Pinpoint the cell where the given text exists, returning its (X, Y) midpoint coordinate. 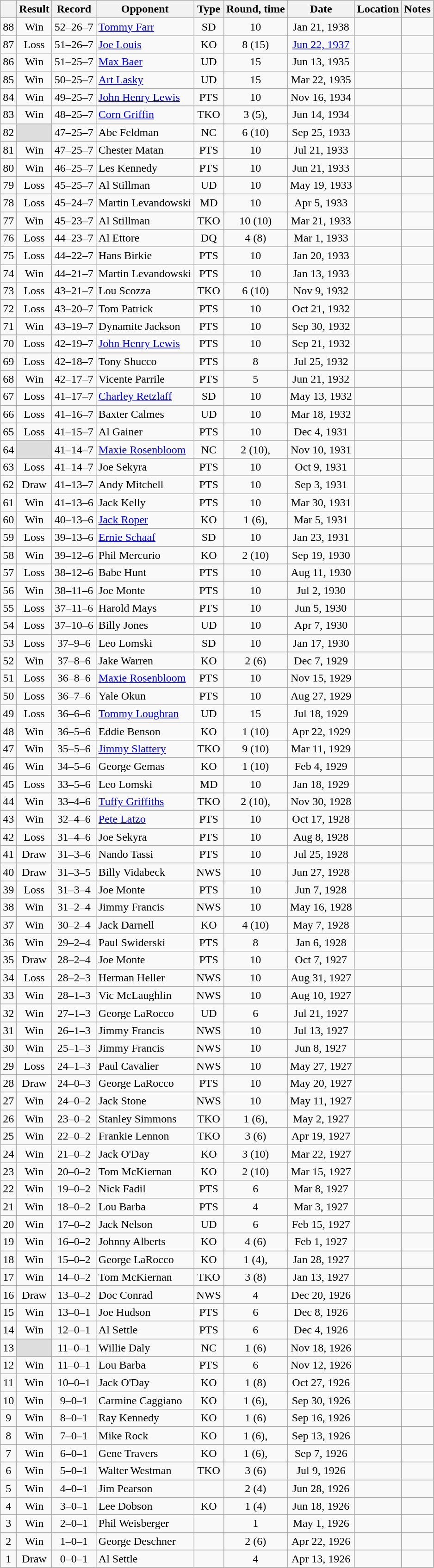
1–0–1 (74, 1541)
46–25–7 (74, 167)
83 (8, 115)
44 (8, 802)
Vicente Parrile (145, 379)
Jul 2, 1930 (321, 590)
51–25–7 (74, 62)
51 (8, 678)
Jake Warren (145, 661)
19 (8, 1242)
Feb 15, 1927 (321, 1224)
Type (209, 9)
Ernie Schaaf (145, 538)
16 (8, 1295)
Apr 19, 1927 (321, 1136)
40 (8, 872)
Jun 18, 1926 (321, 1506)
28–2–3 (74, 978)
13 (8, 1348)
Nov 10, 1931 (321, 449)
Jul 25, 1928 (321, 855)
43–21–7 (74, 291)
53 (8, 643)
Vic McLaughlin (145, 995)
Nov 9, 1932 (321, 291)
31 (8, 1030)
Billy Vidabeck (145, 872)
7–0–1 (74, 1436)
Phil Mercurio (145, 555)
Sep 13, 1926 (321, 1436)
76 (8, 238)
May 16, 1928 (321, 907)
Herman Heller (145, 978)
43–19–7 (74, 326)
23–0–2 (74, 1119)
Jack Stone (145, 1101)
37–10–6 (74, 626)
24–0–2 (74, 1101)
Nov 16, 1934 (321, 97)
Jack Darnell (145, 925)
Dynamite Jackson (145, 326)
45 (8, 784)
46 (8, 766)
Mar 22, 1935 (321, 80)
May 1, 1926 (321, 1524)
7 (8, 1453)
22–0–2 (74, 1136)
82 (8, 132)
Carmine Caggiano (145, 1401)
May 27, 1927 (321, 1066)
Feb 4, 1929 (321, 766)
54 (8, 626)
29 (8, 1066)
35–5–6 (74, 749)
Nando Tassi (145, 855)
Mar 15, 1927 (321, 1171)
49–25–7 (74, 97)
2 (8, 1541)
49 (8, 713)
Sep 19, 1930 (321, 555)
Phil Weisberger (145, 1524)
Record (74, 9)
Aug 27, 1929 (321, 696)
19–0–2 (74, 1189)
Yale Okun (145, 696)
Hans Birkie (145, 256)
Mar 1, 1933 (321, 238)
Joe Hudson (145, 1312)
Dec 7, 1929 (321, 661)
Opponent (145, 9)
59 (8, 538)
69 (8, 361)
44–21–7 (74, 273)
DQ (209, 238)
Mar 30, 1931 (321, 502)
64 (8, 449)
Aug 31, 1927 (321, 978)
37–9–6 (74, 643)
Billy Jones (145, 626)
Aug 8, 1928 (321, 837)
36–8–6 (74, 678)
Sep 25, 1933 (321, 132)
Walter Westman (145, 1471)
20 (8, 1224)
0–0–1 (74, 1559)
Max Baer (145, 62)
Mar 22, 1927 (321, 1154)
79 (8, 185)
41–16–7 (74, 414)
67 (8, 397)
Jack Kelly (145, 502)
31–3–4 (74, 890)
40–13–6 (74, 520)
78 (8, 203)
Tommy Farr (145, 27)
39 (8, 890)
3 (8) (255, 1277)
48–25–7 (74, 115)
Harold Mays (145, 608)
Apr 7, 1930 (321, 626)
42–19–7 (74, 344)
43–20–7 (74, 309)
Johnny Alberts (145, 1242)
58 (8, 555)
28–2–4 (74, 960)
72 (8, 309)
73 (8, 291)
9 (8, 1418)
31–3–6 (74, 855)
Oct 21, 1932 (321, 309)
1 (4), (255, 1259)
Sep 21, 1932 (321, 344)
Lee Dobson (145, 1506)
Baxter Calmes (145, 414)
Jun 7, 1928 (321, 890)
12–0–1 (74, 1330)
24–0–3 (74, 1084)
Doc Conrad (145, 1295)
38 (8, 907)
5–0–1 (74, 1471)
12 (8, 1365)
Jan 6, 1928 (321, 942)
50 (8, 696)
3 (8, 1524)
26 (8, 1119)
4–0–1 (74, 1488)
13–0–1 (74, 1312)
37–8–6 (74, 661)
29–2–4 (74, 942)
Sep 30, 1926 (321, 1401)
39–13–6 (74, 538)
14–0–2 (74, 1277)
Willie Daly (145, 1348)
14 (8, 1330)
Dec 4, 1926 (321, 1330)
Jun 21, 1932 (321, 379)
Sep 3, 1931 (321, 484)
61 (8, 502)
Jul 18, 1929 (321, 713)
Jul 25, 1932 (321, 361)
36–6–6 (74, 713)
Art Lasky (145, 80)
Charley Retzlaff (145, 397)
22 (8, 1189)
Les Kennedy (145, 167)
21 (8, 1207)
27 (8, 1101)
Tuffy Griffiths (145, 802)
Sep 30, 1932 (321, 326)
Round, time (255, 9)
36–5–6 (74, 731)
75 (8, 256)
Date (321, 9)
Jun 21, 1933 (321, 167)
Mar 8, 1927 (321, 1189)
47 (8, 749)
18 (8, 1259)
Jan 13, 1927 (321, 1277)
80 (8, 167)
34 (8, 978)
Dec 20, 1926 (321, 1295)
Jan 23, 1931 (321, 538)
44–22–7 (74, 256)
26–1–3 (74, 1030)
20–0–2 (74, 1171)
65 (8, 432)
Jul 21, 1927 (321, 1013)
86 (8, 62)
38–12–6 (74, 573)
15–0–2 (74, 1259)
Notes (417, 9)
George Gemas (145, 766)
37–11–6 (74, 608)
66 (8, 414)
Apr 13, 1926 (321, 1559)
25 (8, 1136)
Sep 16, 1926 (321, 1418)
Aug 10, 1927 (321, 995)
Jan 18, 1929 (321, 784)
Jun 14, 1934 (321, 115)
41–13–6 (74, 502)
2–0–1 (74, 1524)
Jimmy Slattery (145, 749)
70 (8, 344)
31–4–6 (74, 837)
Oct 7, 1927 (321, 960)
Jack Roper (145, 520)
Result (34, 9)
Mar 5, 1931 (321, 520)
Frankie Lennon (145, 1136)
88 (8, 27)
Gene Travers (145, 1453)
George Deschner (145, 1541)
52 (8, 661)
Jan 13, 1933 (321, 273)
41–17–7 (74, 397)
60 (8, 520)
Jan 28, 1927 (321, 1259)
Al Ettore (145, 238)
Jan 20, 1933 (321, 256)
63 (8, 467)
Dec 4, 1931 (321, 432)
31–3–5 (74, 872)
18–0–2 (74, 1207)
32–4–6 (74, 819)
Mar 11, 1929 (321, 749)
71 (8, 326)
4 (6) (255, 1242)
11 (8, 1383)
May 13, 1932 (321, 397)
42 (8, 837)
Eddie Benson (145, 731)
Jim Pearson (145, 1488)
36 (8, 942)
31–2–4 (74, 907)
42–17–7 (74, 379)
Sep 7, 1926 (321, 1453)
17–0–2 (74, 1224)
10 (10) (255, 221)
21–0–2 (74, 1154)
48 (8, 731)
Jack Nelson (145, 1224)
42–18–7 (74, 361)
Jul 21, 1933 (321, 150)
Apr 22, 1929 (321, 731)
16–0–2 (74, 1242)
Ray Kennedy (145, 1418)
30–2–4 (74, 925)
Pete Latzo (145, 819)
1 (4) (255, 1506)
Tom Patrick (145, 309)
Paul Swiderski (145, 942)
Jun 28, 1926 (321, 1488)
2 (4) (255, 1488)
3 (5), (255, 115)
56 (8, 590)
28–1–3 (74, 995)
Location (378, 9)
Babe Hunt (145, 573)
13–0–2 (74, 1295)
27–1–3 (74, 1013)
Mike Rock (145, 1436)
Jan 21, 1938 (321, 27)
33–5–6 (74, 784)
Oct 27, 1926 (321, 1383)
Jun 27, 1928 (321, 872)
45–24–7 (74, 203)
Apr 22, 1926 (321, 1541)
38–11–6 (74, 590)
May 11, 1927 (321, 1101)
Joe Louis (145, 44)
62 (8, 484)
Tommy Loughran (145, 713)
May 7, 1928 (321, 925)
9 (10) (255, 749)
84 (8, 97)
Oct 9, 1931 (321, 467)
Al Gainer (145, 432)
3 (10) (255, 1154)
35 (8, 960)
Nov 12, 1926 (321, 1365)
Dec 8, 1926 (321, 1312)
Jan 17, 1930 (321, 643)
51–26–7 (74, 44)
May 19, 1933 (321, 185)
Mar 18, 1932 (321, 414)
23 (8, 1171)
41–13–7 (74, 484)
10–0–1 (74, 1383)
17 (8, 1277)
Nick Fadil (145, 1189)
33–4–6 (74, 802)
24–1–3 (74, 1066)
Tony Shucco (145, 361)
8–0–1 (74, 1418)
Oct 17, 1928 (321, 819)
Stanley Simmons (145, 1119)
6–0–1 (74, 1453)
May 2, 1927 (321, 1119)
52–26–7 (74, 27)
87 (8, 44)
Jun 8, 1927 (321, 1048)
9–0–1 (74, 1401)
25–1–3 (74, 1048)
Lou Scozza (145, 291)
77 (8, 221)
Nov 15, 1929 (321, 678)
41 (8, 855)
33 (8, 995)
45–23–7 (74, 221)
Chester Matan (145, 150)
Jul 13, 1927 (321, 1030)
68 (8, 379)
Aug 11, 1930 (321, 573)
34–5–6 (74, 766)
39–12–6 (74, 555)
Nov 18, 1926 (321, 1348)
30 (8, 1048)
74 (8, 273)
45–25–7 (74, 185)
Apr 5, 1933 (321, 203)
Jun 5, 1930 (321, 608)
Jul 9, 1926 (321, 1471)
Abe Feldman (145, 132)
32 (8, 1013)
24 (8, 1154)
55 (8, 608)
Nov 30, 1928 (321, 802)
Jun 22, 1937 (321, 44)
8 (15) (255, 44)
41–15–7 (74, 432)
28 (8, 1084)
50–25–7 (74, 80)
81 (8, 150)
37 (8, 925)
Jun 13, 1935 (321, 62)
Corn Griffin (145, 115)
4 (10) (255, 925)
85 (8, 80)
44–23–7 (74, 238)
57 (8, 573)
Mar 3, 1927 (321, 1207)
Mar 21, 1933 (321, 221)
Andy Mitchell (145, 484)
Feb 1, 1927 (321, 1242)
1 (8) (255, 1383)
3–0–1 (74, 1506)
May 20, 1927 (321, 1084)
43 (8, 819)
36–7–6 (74, 696)
Paul Cavalier (145, 1066)
4 (8) (255, 238)
